Output the (x, y) coordinate of the center of the cell containing the given text.  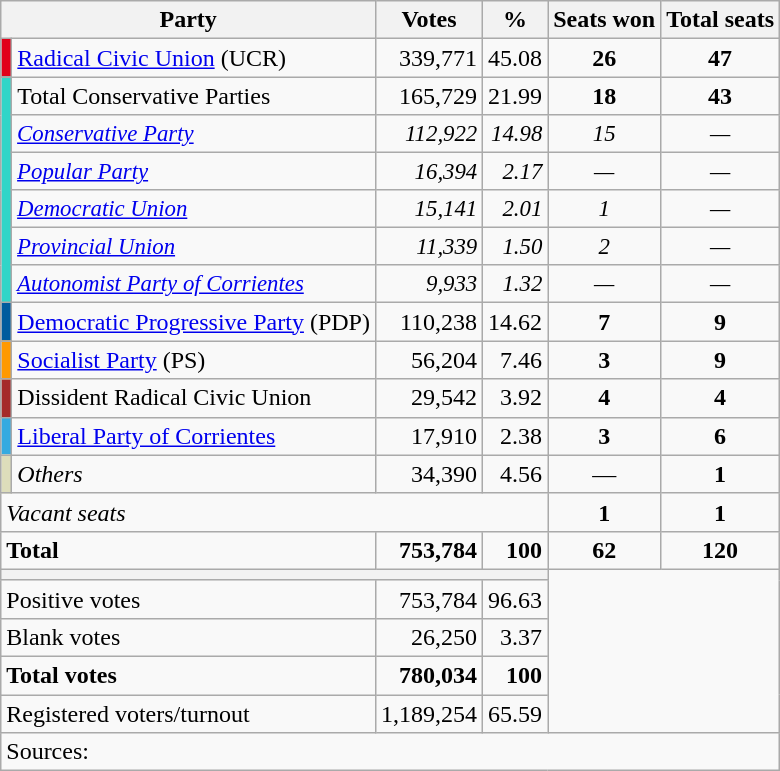
7 (604, 322)
47 (720, 58)
21.99 (516, 96)
Dissident Radical Civic Union (194, 398)
% (516, 20)
Vacant seats (274, 512)
Positive votes (188, 599)
Conservative Party (194, 134)
112,922 (428, 134)
Total (188, 550)
6 (720, 436)
14.98 (516, 134)
Radical Civic Union (UCR) (194, 58)
Sources: (390, 752)
120 (720, 550)
26,250 (428, 637)
15,141 (428, 209)
18 (604, 96)
65.59 (516, 714)
165,729 (428, 96)
1,189,254 (428, 714)
15 (604, 134)
16,394 (428, 172)
1.50 (516, 247)
2.01 (516, 209)
56,204 (428, 360)
45.08 (516, 58)
Liberal Party of Corrientes (194, 436)
43 (720, 96)
2.38 (516, 436)
Autonomist Party of Corrientes (194, 284)
3.37 (516, 637)
110,238 (428, 322)
Total seats (720, 20)
9,933 (428, 284)
Registered voters/turnout (188, 714)
Popular Party (194, 172)
2.17 (516, 172)
2 (604, 247)
Socialist Party (PS) (194, 360)
11,339 (428, 247)
62 (604, 550)
17,910 (428, 436)
780,034 (428, 676)
Votes (428, 20)
1.32 (516, 284)
Blank votes (188, 637)
Party (188, 20)
7.46 (516, 360)
339,771 (428, 58)
14.62 (516, 322)
Democratic Union (194, 209)
Total votes (188, 676)
29,542 (428, 398)
Provincial Union (194, 247)
4.56 (516, 474)
Others (194, 474)
Seats won (604, 20)
34,390 (428, 474)
96.63 (516, 599)
26 (604, 58)
Total Conservative Parties (194, 96)
3.92 (516, 398)
Democratic Progressive Party (PDP) (194, 322)
